Output the (x, y) coordinate of the center of the cell containing the given text.  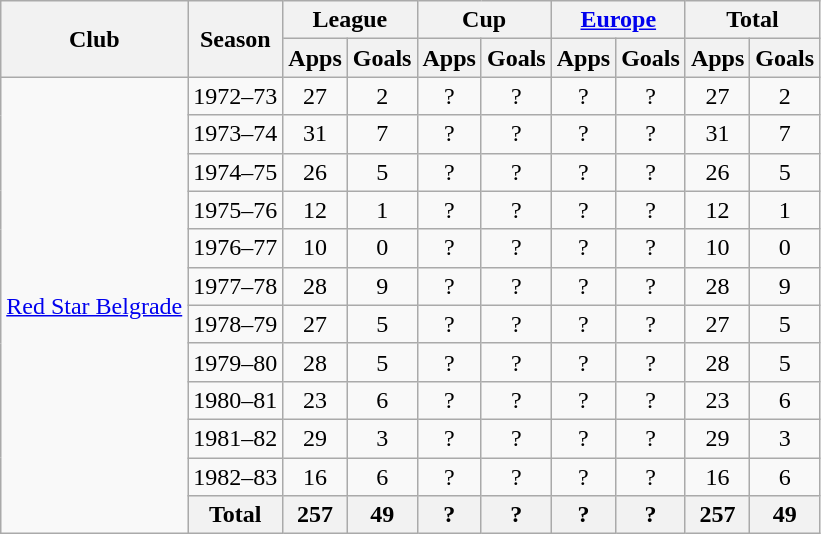
1980–81 (236, 400)
1978–79 (236, 324)
1974–75 (236, 172)
1979–80 (236, 362)
Season (236, 39)
1977–78 (236, 286)
1981–82 (236, 438)
Red Star Belgrade (94, 306)
1975–76 (236, 210)
1973–74 (236, 134)
1972–73 (236, 96)
1982–83 (236, 477)
Europe (618, 20)
Club (94, 39)
Cup (484, 20)
League (350, 20)
1976–77 (236, 248)
